Identify which cell holds the provided text, then report its [x, y] central coordinate. 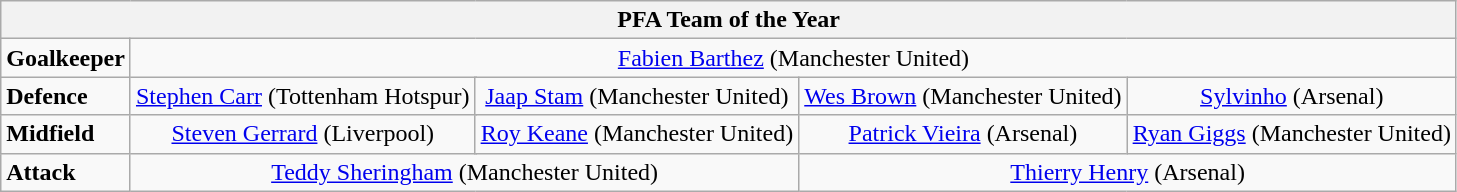
Teddy Sheringham (Manchester United) [464, 172]
Defence [66, 96]
Fabien Barthez (Manchester United) [793, 58]
Goalkeeper [66, 58]
Attack [66, 172]
Stephen Carr (Tottenham Hotspur) [302, 96]
Thierry Henry (Arsenal) [1128, 172]
Wes Brown (Manchester United) [963, 96]
Sylvinho (Arsenal) [1292, 96]
Midfield [66, 134]
Ryan Giggs (Manchester United) [1292, 134]
Steven Gerrard (Liverpool) [302, 134]
Roy Keane (Manchester United) [637, 134]
Patrick Vieira (Arsenal) [963, 134]
Jaap Stam (Manchester United) [637, 96]
PFA Team of the Year [729, 20]
